Output the (X, Y) coordinate of the center of the cell containing the given text.  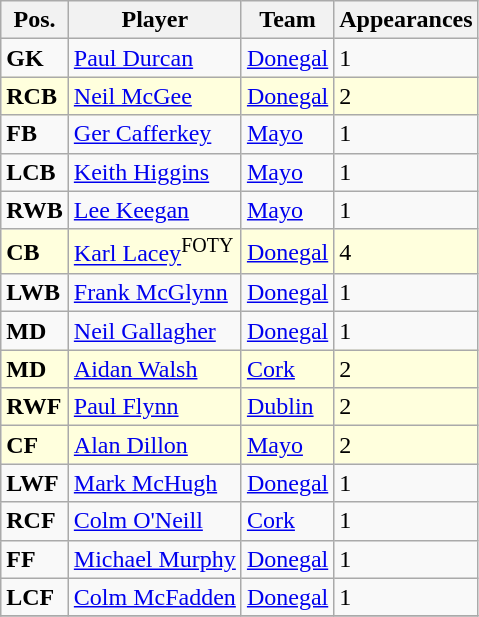
Michael Murphy (154, 559)
Ger Cafferkey (154, 134)
Neil McGee (154, 96)
FF (35, 559)
Neil Gallagher (154, 331)
RWF (35, 407)
LWF (35, 483)
FB (35, 134)
Paul Flynn (154, 407)
RWB (35, 210)
Alan Dillon (154, 445)
CF (35, 445)
LCB (35, 172)
Lee Keegan (154, 210)
RCB (35, 96)
LWB (35, 293)
RCF (35, 521)
Paul Durcan (154, 58)
Appearances (406, 20)
CB (35, 252)
Pos. (35, 20)
Mark McHugh (154, 483)
Colm McFadden (154, 597)
LCF (35, 597)
4 (406, 252)
GK (35, 58)
Aidan Walsh (154, 369)
Frank McGlynn (154, 293)
Colm O'Neill (154, 521)
Team (287, 20)
Karl LaceyFOTY (154, 252)
Dublin (287, 407)
Player (154, 20)
Keith Higgins (154, 172)
